From the cell containing the given text, extract its center point as (X, Y) coordinate. 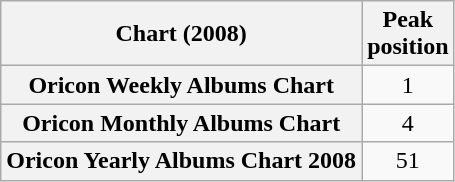
Chart (2008) (182, 34)
Peakposition (408, 34)
51 (408, 161)
Oricon Yearly Albums Chart 2008 (182, 161)
Oricon Monthly Albums Chart (182, 123)
4 (408, 123)
1 (408, 85)
Oricon Weekly Albums Chart (182, 85)
